Output the (X, Y) coordinate of the center of the cell containing the given text.  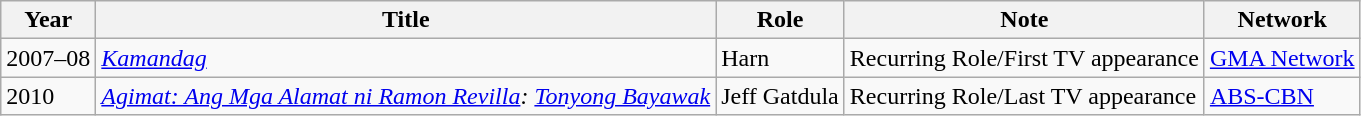
Agimat: Ang Mga Alamat ni Ramon Revilla: Tonyong Bayawak (406, 96)
ABS-CBN (1282, 96)
Recurring Role/First TV appearance (1024, 58)
Recurring Role/Last TV appearance (1024, 96)
Network (1282, 20)
Year (48, 20)
Role (780, 20)
Kamandag (406, 58)
Title (406, 20)
2007–08 (48, 58)
Jeff Gatdula (780, 96)
Note (1024, 20)
2010 (48, 96)
Harn (780, 58)
GMA Network (1282, 58)
